Capture the cell that displays the provided text and extract its [X, Y] central coordinate. 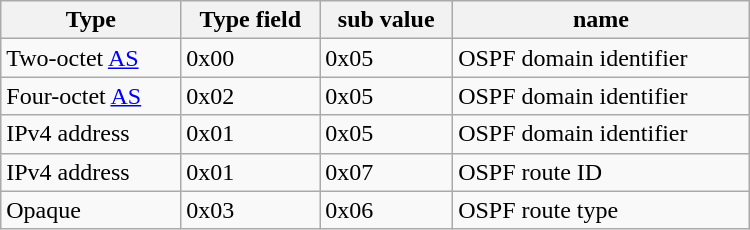
0x03 [250, 210]
0x07 [386, 172]
0x06 [386, 210]
OSPF route ID [602, 172]
Type [91, 20]
Opaque [91, 210]
Two-octet AS [91, 58]
0x00 [250, 58]
name [602, 20]
Four-octet AS [91, 96]
Type field [250, 20]
sub value [386, 20]
0x02 [250, 96]
OSPF route type [602, 210]
